Find where the given text appears and provide that cell's center as (x, y) coordinate. 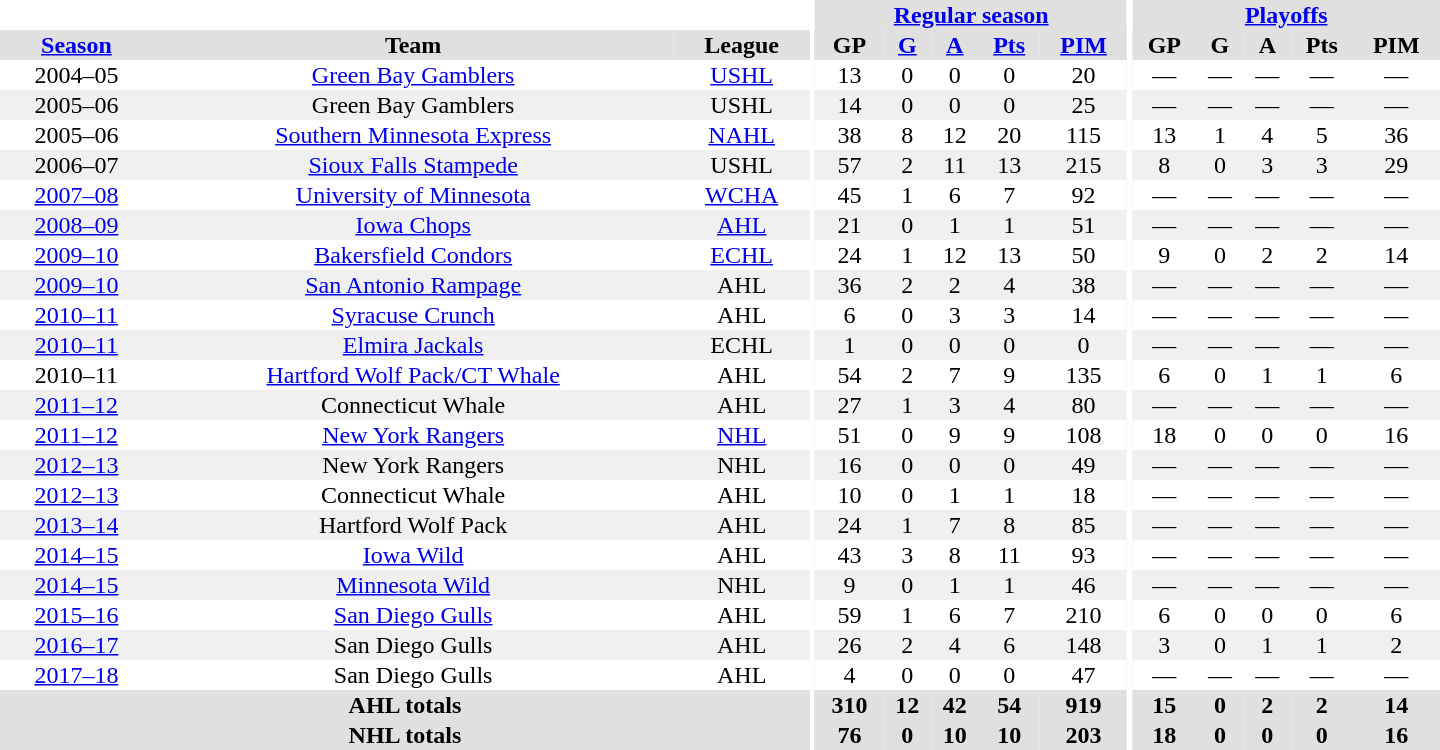
135 (1084, 375)
2015–16 (76, 615)
Regular season (971, 15)
115 (1084, 135)
Team (414, 45)
Hartford Wolf Pack/CT Whale (414, 375)
21 (850, 225)
59 (850, 615)
2016–17 (76, 645)
San Antonio Rampage (414, 285)
26 (850, 645)
92 (1084, 195)
5 (1322, 135)
Bakersfield Condors (414, 255)
Iowa Wild (414, 555)
15 (1164, 705)
57 (850, 165)
45 (850, 195)
NHL totals (405, 735)
2017–18 (76, 675)
203 (1084, 735)
2007–08 (76, 195)
210 (1084, 615)
919 (1084, 705)
43 (850, 555)
Minnesota Wild (414, 585)
25 (1084, 105)
Hartford Wolf Pack (414, 525)
Iowa Chops (414, 225)
108 (1084, 435)
215 (1084, 165)
2008–09 (76, 225)
80 (1084, 405)
Playoffs (1286, 15)
Southern Minnesota Express (414, 135)
310 (850, 705)
University of Minnesota (414, 195)
League (741, 45)
47 (1084, 675)
2006–07 (76, 165)
NAHL (741, 135)
29 (1396, 165)
93 (1084, 555)
Syracuse Crunch (414, 315)
27 (850, 405)
148 (1084, 645)
AHL totals (405, 705)
Elmira Jackals (414, 345)
50 (1084, 255)
2004–05 (76, 75)
Season (76, 45)
Sioux Falls Stampede (414, 165)
2013–14 (76, 525)
46 (1084, 585)
76 (850, 735)
42 (954, 705)
85 (1084, 525)
WCHA (741, 195)
49 (1084, 465)
